Detect which cell encompasses the target text, then output its (x, y) center coordinate. 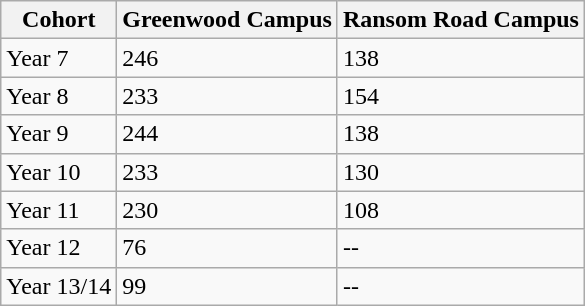
Year 7 (59, 58)
130 (460, 172)
Ransom Road Campus (460, 20)
244 (228, 134)
Year 10 (59, 172)
154 (460, 96)
Year 12 (59, 248)
230 (228, 210)
Cohort (59, 20)
Year 13/14 (59, 286)
Greenwood Campus (228, 20)
Year 11 (59, 210)
108 (460, 210)
99 (228, 286)
Year 9 (59, 134)
Year 8 (59, 96)
76 (228, 248)
246 (228, 58)
